Extract the [x, y] coordinate from the center of the cell holding the provided text.  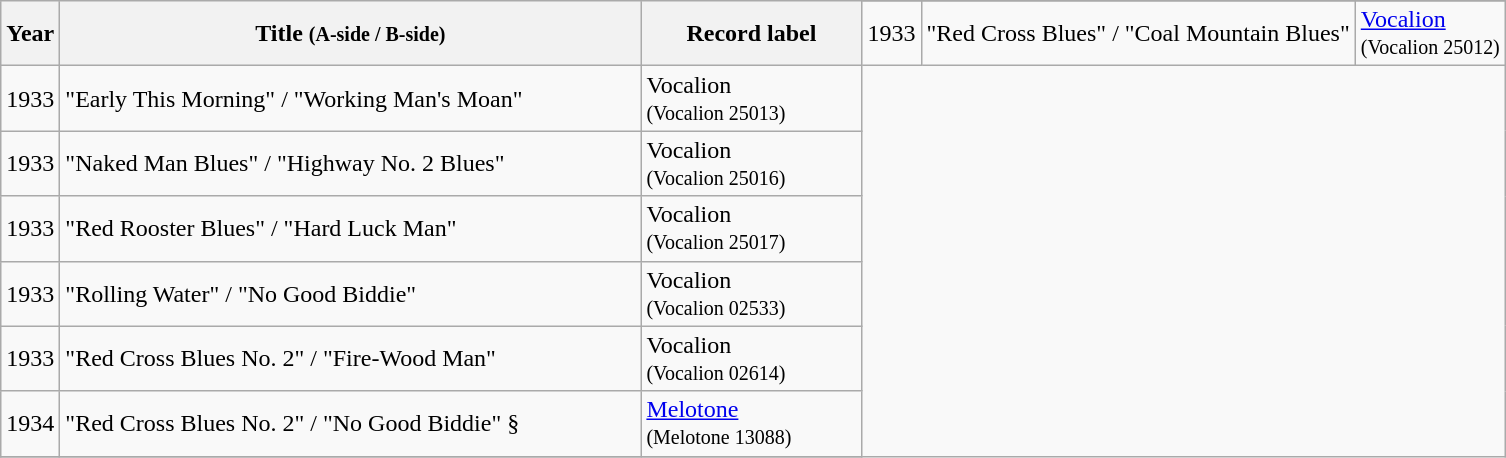
"Naked Man Blues" / "Highway No. 2 Blues" [350, 164]
"Red Rooster Blues" / "Hard Luck Man" [350, 228]
"Red Cross Blues" / "Coal Mountain Blues" [1138, 34]
Year [30, 34]
Vocalion(Vocalion 25012) [1430, 34]
Vocalion(Vocalion 25017) [752, 228]
Title (A-side / B-side) [350, 34]
1934 [30, 424]
"Rolling Water" / "No Good Biddie" [350, 294]
Vocalion(Vocalion 25013) [752, 98]
"Red Cross Blues No. 2" / "No Good Biddie" § [350, 424]
Vocalion(Vocalion 02614) [752, 358]
Record label [752, 34]
Vocalion(Vocalion 25016) [752, 164]
Melotone(Melotone 13088) [752, 424]
Vocalion(Vocalion 02533) [752, 294]
"Early This Morning" / "Working Man's Moan" [350, 98]
"Red Cross Blues No. 2" / "Fire-Wood Man" [350, 358]
